Capture the cell that displays the provided text and extract its (X, Y) central coordinate. 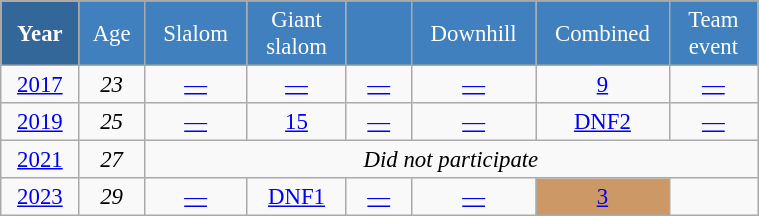
Year (40, 34)
Did not participate (450, 160)
2023 (40, 197)
Giantslalom (296, 34)
27 (112, 160)
Downhill (473, 34)
Slalom (196, 34)
9 (602, 85)
Team event (714, 34)
29 (112, 197)
Combined (602, 34)
Age (112, 34)
23 (112, 85)
DNF2 (602, 122)
DNF1 (296, 197)
25 (112, 122)
2017 (40, 85)
3 (602, 197)
2019 (40, 122)
15 (296, 122)
2021 (40, 160)
